Determine the (x, y) coordinate at the center of the cell enclosing the given text.  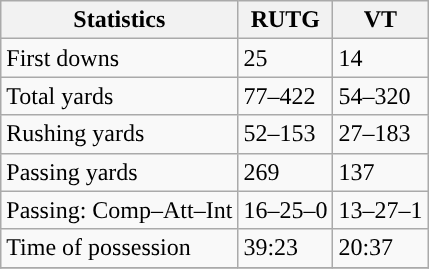
Statistics (120, 20)
39:23 (286, 248)
Passing: Comp–Att–Int (120, 210)
Total yards (120, 96)
27–183 (380, 134)
VT (380, 20)
Rushing yards (120, 134)
16–25–0 (286, 210)
Time of possession (120, 248)
First downs (120, 58)
14 (380, 58)
269 (286, 172)
25 (286, 58)
54–320 (380, 96)
52–153 (286, 134)
137 (380, 172)
Passing yards (120, 172)
77–422 (286, 96)
13–27–1 (380, 210)
RUTG (286, 20)
20:37 (380, 248)
